From the cell containing the given text, extract its center point as [X, Y] coordinate. 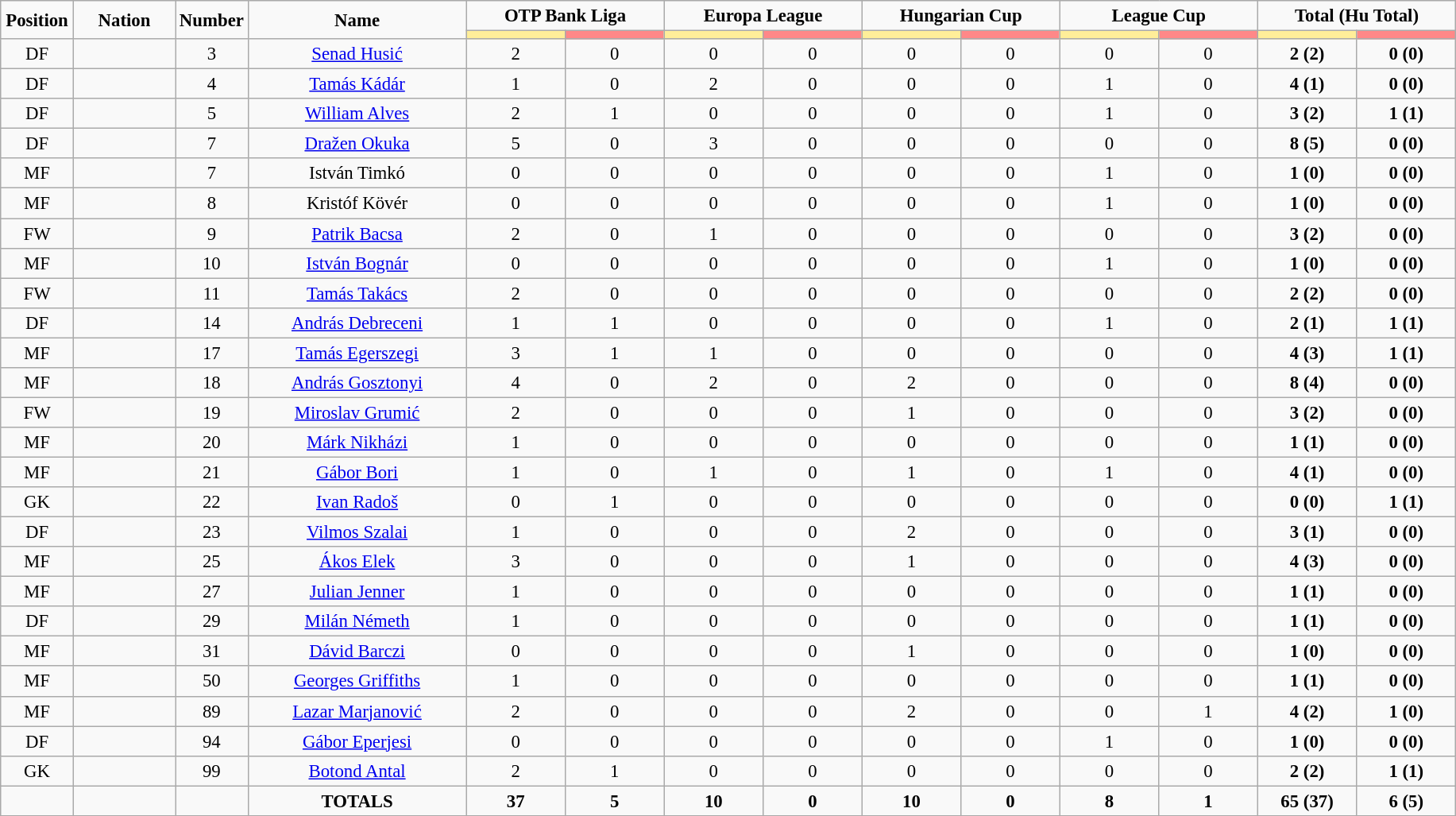
Europa League [763, 16]
25 [212, 562]
50 [212, 682]
Tamás Egerszegi [357, 353]
League Cup [1158, 16]
18 [212, 383]
31 [212, 652]
22 [212, 502]
Milán Németh [357, 621]
Name [357, 20]
9 [212, 234]
17 [212, 353]
4 (2) [1307, 711]
Vilmos Szalai [357, 532]
37 [516, 801]
Julian Jenner [357, 592]
Ivan Radoš [357, 502]
Lazar Marjanović [357, 711]
21 [212, 472]
29 [212, 621]
Dražen Okuka [357, 144]
András Debreceni [357, 323]
Dávid Barczi [357, 652]
2 (1) [1307, 323]
6 (5) [1406, 801]
20 [212, 443]
Senad Husić [357, 54]
14 [212, 323]
Nation [124, 20]
Miroslav Grumić [357, 412]
István Timkó [357, 174]
3 (1) [1307, 532]
19 [212, 412]
Botond Antal [357, 771]
Position [37, 20]
Tamás Takács [357, 293]
8 (4) [1307, 383]
8 (5) [1307, 144]
TOTALS [357, 801]
Gábor Bori [357, 472]
Number [212, 20]
Georges Griffiths [357, 682]
Tamás Kádár [357, 84]
András Gosztonyi [357, 383]
Patrik Bacsa [357, 234]
Márk Nikházi [357, 443]
István Bognár [357, 263]
89 [212, 711]
Gábor Eperjesi [357, 741]
Kristóf Kövér [357, 203]
Ákos Elek [357, 562]
94 [212, 741]
11 [212, 293]
OTP Bank Liga [566, 16]
23 [212, 532]
99 [212, 771]
Total (Hu Total) [1357, 16]
William Alves [357, 114]
65 (37) [1307, 801]
Hungarian Cup [961, 16]
27 [212, 592]
